Locate the cell with the specified text and output its (x, y) center coordinate. 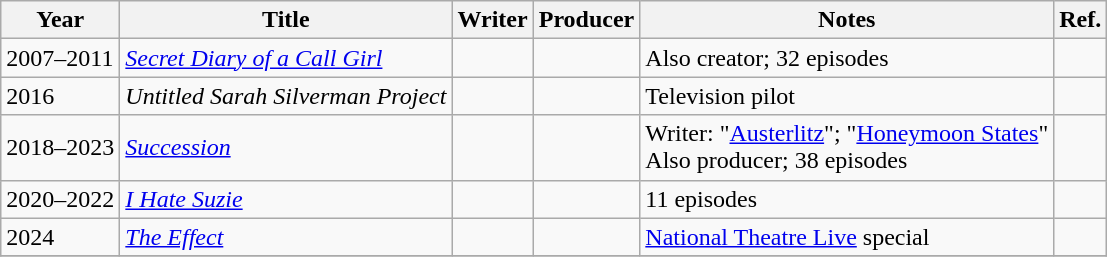
2007–2011 (60, 58)
I Hate Suzie (286, 199)
Succession (286, 148)
Writer (492, 20)
2024 (60, 237)
Untitled Sarah Silverman Project (286, 96)
2020–2022 (60, 199)
11 episodes (847, 199)
Ref. (1080, 20)
National Theatre Live special (847, 237)
2016 (60, 96)
Notes (847, 20)
Also creator; 32 episodes (847, 58)
Title (286, 20)
Writer: "Austerlitz"; "Honeymoon States" Also producer; 38 episodes (847, 148)
Year (60, 20)
2018–2023 (60, 148)
Secret Diary of a Call Girl (286, 58)
Producer (586, 20)
The Effect (286, 237)
Television pilot (847, 96)
